For the text-containing cell, return its midpoint in [x, y] coordinate format. 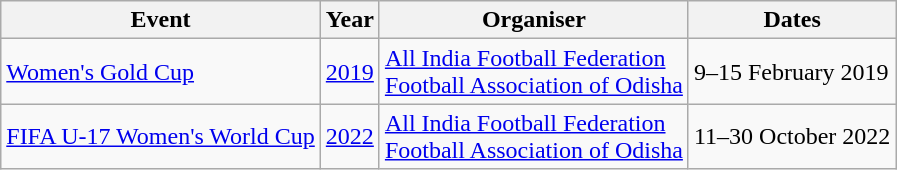
9–15 February 2019 [792, 72]
Dates [792, 20]
Organiser [534, 20]
Year [350, 20]
2019 [350, 72]
Women's Gold Cup [161, 72]
Event [161, 20]
11–30 October 2022 [792, 136]
2022 [350, 136]
FIFA U-17 Women's World Cup [161, 136]
